Return (X, Y) of the center of cell containing provided text 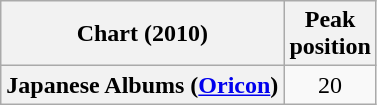
Japanese Albums (Oricon) (142, 85)
Chart (2010) (142, 34)
Peakposition (330, 34)
20 (330, 85)
